Detect which cell encompasses the target text, then output its (X, Y) center coordinate. 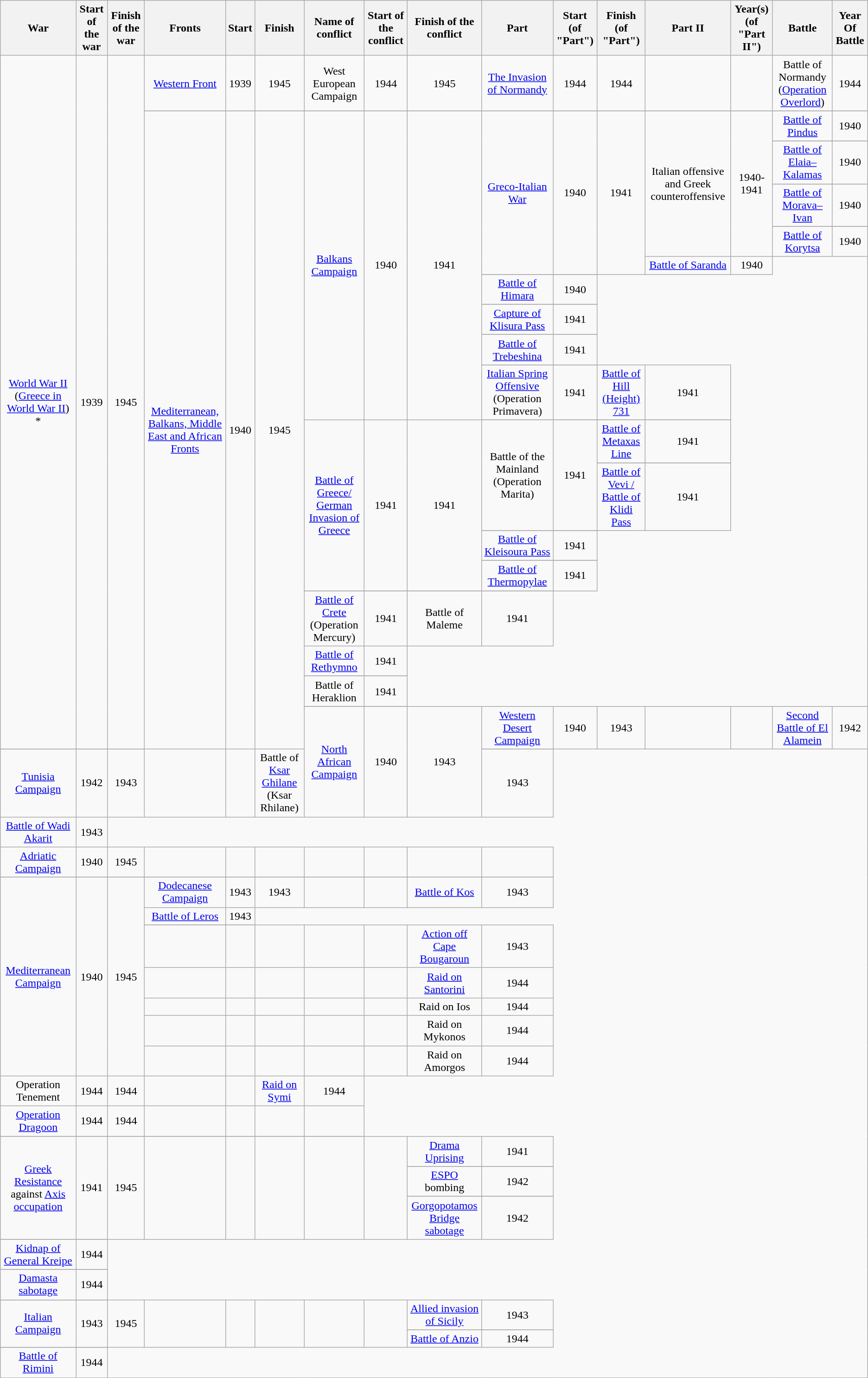
Battle of Wadi Akarit (38, 832)
Battle of Vevi / Battle of Klidi Pass (621, 497)
Battle of Trebeshina (517, 350)
Battle of Rethymno (334, 661)
Battle of Normandy (Operation Overlord) (802, 83)
Raid on Amorgos (444, 1060)
Dodecanese Campaign (185, 892)
Start of the war (92, 28)
Italian offensive and Greek counteroffensive (688, 184)
Action off Cape Bougaroun (444, 946)
Mediterranean, Balkans, Middle East and African Fronts (185, 430)
Raid on Mykonos (444, 1031)
Italian Spring Offensive (Operation Primavera) (517, 392)
Italian Campaign (38, 1324)
West European Campaign (334, 83)
War (38, 28)
Battle of Kleisoura Pass (517, 545)
Greco-Italian War (517, 192)
Battle of Korytsa (802, 241)
Battle of Maleme (444, 619)
Capture of Klisura Pass (517, 319)
Start (240, 28)
Western Front (185, 83)
Finish of the war (126, 28)
Fronts (185, 28)
World War II (Greece in World War II) * (38, 403)
Battle of Kos (444, 892)
Kidnap of General Kreipe (38, 1254)
Part II (688, 28)
Battle of Thermopylae (517, 576)
Battle of Anzio (444, 1339)
Operation Tenement (38, 1091)
Finish of the conflict (444, 28)
Second Battle of El Alamein (802, 728)
Balkans Campaign (334, 265)
Battle of the Mainland (Operation Marita) (517, 475)
Battle of Saranda (688, 265)
Battle of Morava–Ivan (802, 205)
North African Campaign (334, 762)
Battle of Leros (185, 916)
Battle of Elaia–Kalamas (802, 162)
Year(s) (of "Part II") (752, 28)
Battle of Pindus (802, 126)
Battle of Greece/ German Invasion of Greece (334, 505)
Raid on Ios (444, 1006)
Tunisia Campaign (38, 783)
Raid on Symi (279, 1091)
Part (517, 28)
Name of conflict (334, 28)
Year Of Battle (850, 28)
Battle of Hill (Height) 731 (621, 392)
Start of the conflict (386, 28)
Drama Uprising (444, 1151)
Finish (of "Part") (621, 28)
Raid on Santorini (444, 982)
Battle of Rimini (38, 1363)
The Invasion of Normandy (517, 83)
Adriatic Campaign (38, 862)
Finish (279, 28)
Battle of Crete (Operation Mercury) (334, 619)
Operation Dragoon (38, 1122)
Start (of "Part") (575, 28)
Battle of Heraklion (334, 691)
Western Desert Campaign (517, 728)
Mediterranean Campaign (38, 976)
Battle (802, 28)
Battle of Himara (517, 289)
Battle of Ksar Ghilane (Ksar Rhilane) (279, 783)
ESPO bombing (444, 1182)
Gorgopotamos Bridge sabotage (444, 1218)
Damasta sabotage (38, 1285)
Battle of Metaxas Line (621, 441)
Greek Resistance against Axis occupation (38, 1188)
1940-1941 (752, 184)
Allied invasion of Sicily (444, 1314)
